Return (x, y) of the center of cell containing provided text 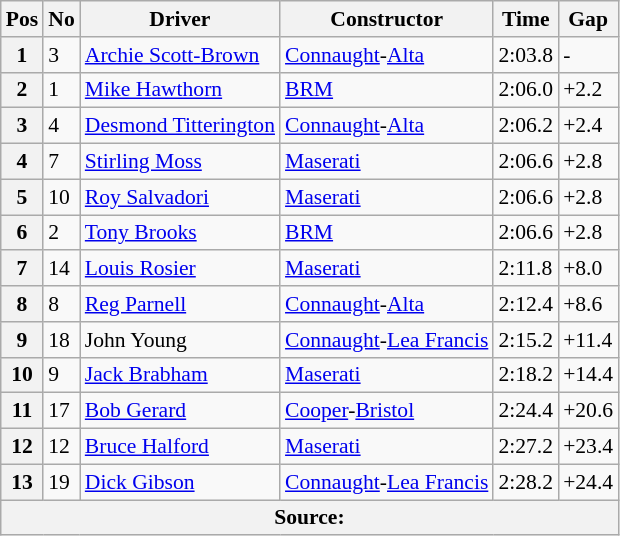
Desmond Titterington (180, 126)
+8.6 (588, 304)
+14.4 (588, 375)
Archie Scott-Brown (180, 55)
2:06.0 (526, 90)
+24.4 (588, 482)
2:27.2 (526, 447)
17 (62, 411)
No (62, 19)
Dick Gibson (180, 482)
2:06.2 (526, 126)
11 (22, 411)
6 (22, 233)
Time (526, 19)
Bruce Halford (180, 447)
Source: (310, 518)
13 (22, 482)
Constructor (386, 19)
Driver (180, 19)
2:15.2 (526, 340)
+8.0 (588, 269)
+2.2 (588, 90)
18 (62, 340)
19 (62, 482)
5 (22, 197)
Gap (588, 19)
John Young (180, 340)
+20.6 (588, 411)
14 (62, 269)
+2.4 (588, 126)
2:03.8 (526, 55)
Louis Rosier (180, 269)
Tony Brooks (180, 233)
Cooper-Bristol (386, 411)
- (588, 55)
+11.4 (588, 340)
Roy Salvadori (180, 197)
+23.4 (588, 447)
Bob Gerard (180, 411)
2:24.4 (526, 411)
Mike Hawthorn (180, 90)
2:11.8 (526, 269)
2:12.4 (526, 304)
2:18.2 (526, 375)
Jack Brabham (180, 375)
Pos (22, 19)
Reg Parnell (180, 304)
2:28.2 (526, 482)
Stirling Moss (180, 162)
